Capture the cell that displays the provided text and extract its (x, y) central coordinate. 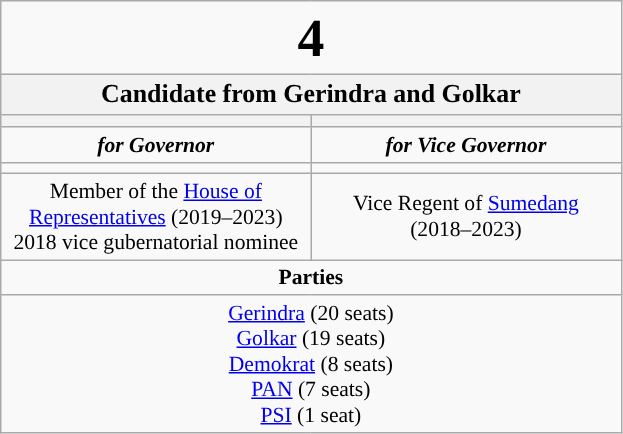
Gerindra (20 seats)Golkar (19 seats)Demokrat (8 seats)PAN (7 seats)PSI (1 seat) (311, 365)
4 (311, 38)
Candidate from Gerindra and Golkar (311, 94)
for Governor (156, 146)
Parties (311, 278)
Vice Regent of Sumedang(2018–2023) (466, 216)
Member of the House of Representatives (2019–2023)2018 vice gubernatorial nominee (156, 216)
for Vice Governor (466, 146)
